Return the (x, y) coordinate for the center point of the cell that contains the specified text.  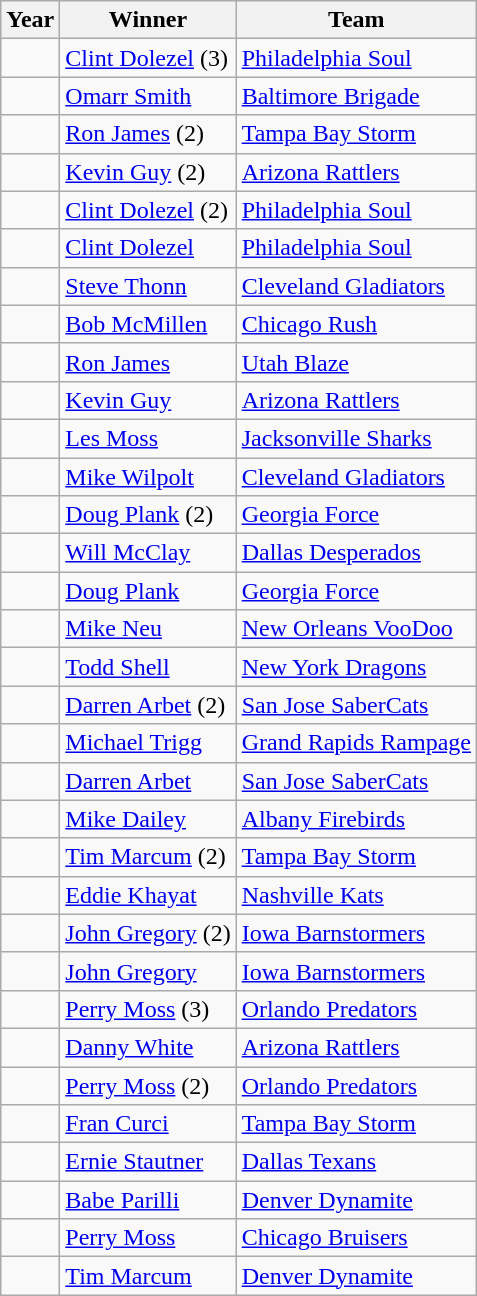
New York Dragons (356, 667)
Omarr Smith (148, 96)
Eddie Khayat (148, 895)
Danny White (148, 1047)
Clint Dolezel (3) (148, 58)
Todd Shell (148, 667)
John Gregory (2) (148, 933)
Darren Arbet (2) (148, 705)
Doug Plank (2) (148, 515)
Chicago Bruisers (356, 1238)
Perry Moss (3) (148, 1009)
Year (30, 20)
Will McClay (148, 553)
Dallas Desperados (356, 553)
Ernie Stautner (148, 1162)
Doug Plank (148, 591)
Darren Arbet (148, 781)
Perry Moss (148, 1238)
Albany Firebirds (356, 819)
Babe Parilli (148, 1200)
Tim Marcum (2) (148, 857)
Baltimore Brigade (356, 96)
Steve Thonn (148, 286)
Grand Rapids Rampage (356, 743)
Mike Dailey (148, 819)
Jacksonville Sharks (356, 438)
Nashville Kats (356, 895)
Dallas Texans (356, 1162)
Tim Marcum (148, 1276)
Perry Moss (2) (148, 1085)
Winner (148, 20)
Kevin Guy (148, 400)
Kevin Guy (2) (148, 172)
Les Moss (148, 438)
New Orleans VooDoo (356, 629)
Chicago Rush (356, 324)
Fran Curci (148, 1124)
Ron James (148, 362)
Mike Wilpolt (148, 477)
Ron James (2) (148, 134)
Team (356, 20)
John Gregory (148, 971)
Bob McMillen (148, 324)
Mike Neu (148, 629)
Clint Dolezel (2) (148, 210)
Clint Dolezel (148, 248)
Utah Blaze (356, 362)
Michael Trigg (148, 743)
